Extract the [x, y] coordinate from the center of the cell holding the provided text.  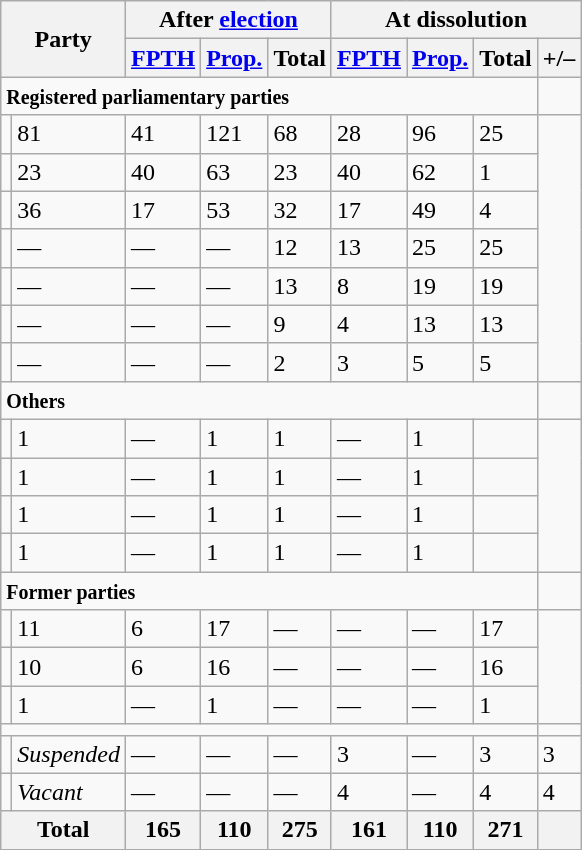
2 [300, 362]
Registered parliamentary parties [270, 96]
36 [69, 210]
81 [69, 134]
53 [234, 210]
At dissolution [456, 20]
28 [368, 134]
41 [164, 134]
Suspended [69, 754]
9 [300, 324]
32 [300, 210]
+/– [558, 58]
11 [69, 629]
After election [229, 20]
161 [368, 830]
10 [69, 667]
Others [270, 400]
165 [164, 830]
271 [506, 830]
Party [64, 39]
8 [368, 286]
49 [440, 210]
121 [234, 134]
96 [440, 134]
12 [300, 248]
Vacant [69, 792]
68 [300, 134]
275 [300, 830]
63 [234, 172]
Former parties [270, 591]
62 [440, 172]
